Capture the cell that displays the provided text and extract its (X, Y) central coordinate. 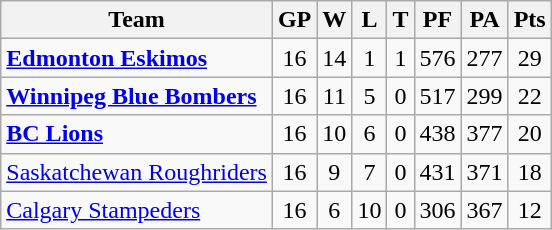
12 (530, 210)
18 (530, 172)
PA (484, 20)
T (400, 20)
438 (438, 134)
20 (530, 134)
367 (484, 210)
277 (484, 58)
371 (484, 172)
306 (438, 210)
5 (370, 96)
BC Lions (137, 134)
L (370, 20)
29 (530, 58)
517 (438, 96)
Pts (530, 20)
576 (438, 58)
PF (438, 20)
Calgary Stampeders (137, 210)
Winnipeg Blue Bombers (137, 96)
9 (334, 172)
377 (484, 134)
W (334, 20)
Edmonton Eskimos (137, 58)
14 (334, 58)
299 (484, 96)
11 (334, 96)
Team (137, 20)
Saskatchewan Roughriders (137, 172)
GP (294, 20)
431 (438, 172)
22 (530, 96)
7 (370, 172)
